Provide the (X, Y) coordinate of the cell's center where the given text is located.  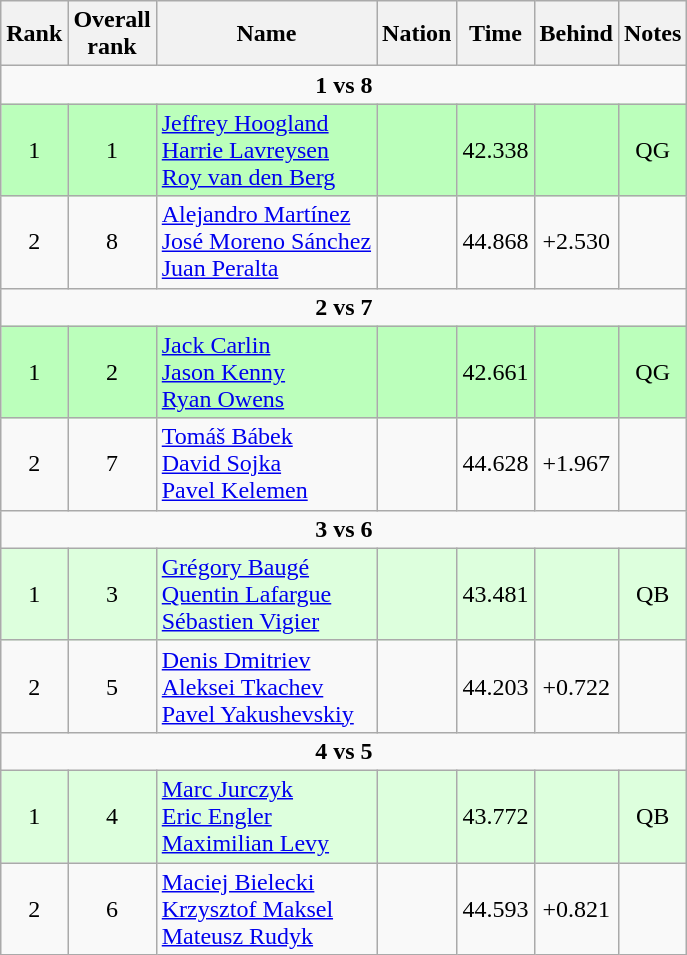
2 vs 7 (344, 307)
Nation (417, 34)
Jeffrey HooglandHarrie LavreysenRoy van den Berg (266, 150)
Grégory BaugéQuentin LafargueSébastien Vigier (266, 594)
44.868 (496, 242)
Maciej BieleckiKrzysztof MakselMateusz Rudyk (266, 908)
Tomáš BábekDavid SojkaPavel Kelemen (266, 464)
3 vs 6 (344, 529)
4 vs 5 (344, 751)
42.338 (496, 150)
8 (112, 242)
5 (112, 686)
43.481 (496, 594)
1 vs 8 (344, 85)
Time (496, 34)
Rank (34, 34)
Denis DmitrievAleksei TkachevPavel Yakushevskiy (266, 686)
44.628 (496, 464)
43.772 (496, 816)
Alejandro MartínezJosé Moreno SánchezJuan Peralta (266, 242)
3 (112, 594)
44.203 (496, 686)
44.593 (496, 908)
6 (112, 908)
42.661 (496, 372)
Marc JurczykEric EnglerMaximilian Levy (266, 816)
Behind (576, 34)
Jack CarlinJason KennyRyan Owens (266, 372)
7 (112, 464)
Notes (652, 34)
4 (112, 816)
+2.530 (576, 242)
+0.821 (576, 908)
Name (266, 34)
+0.722 (576, 686)
+1.967 (576, 464)
Overallrank (112, 34)
